For the text-containing cell, return its midpoint in (X, Y) coordinate format. 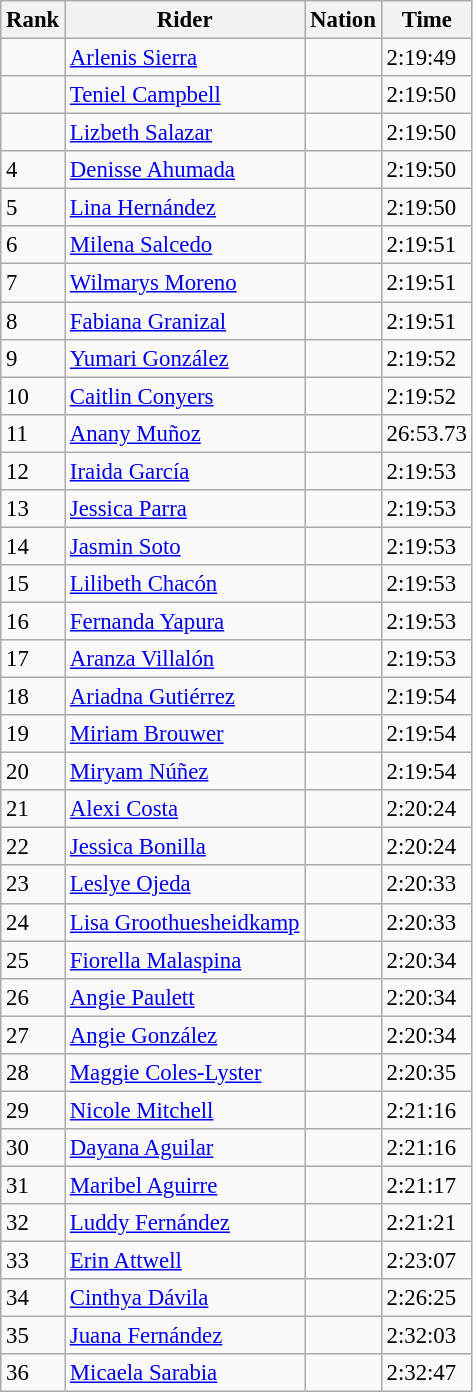
2:19:49 (426, 58)
2:21:21 (426, 1223)
30 (33, 1148)
22 (33, 847)
Lilibeth Chacón (185, 584)
Iraida García (185, 471)
Wilmarys Moreno (185, 283)
28 (33, 1073)
Arlenis Sierra (185, 58)
5 (33, 208)
Jessica Parra (185, 509)
Cinthya Dávila (185, 1298)
Miriam Brouwer (185, 734)
Miryam Núñez (185, 772)
10 (33, 396)
Lisa Groothuesheidkamp (185, 922)
Rider (185, 20)
12 (33, 471)
14 (33, 546)
21 (33, 809)
8 (33, 321)
31 (33, 1185)
Nation (343, 20)
25 (33, 960)
Anany Muñoz (185, 433)
18 (33, 697)
Ariadna Gutiérrez (185, 697)
Lina Hernández (185, 208)
2:32:03 (426, 1336)
Fabiana Granizal (185, 321)
Juana Fernández (185, 1336)
6 (33, 245)
16 (33, 621)
Caitlin Conyers (185, 396)
29 (33, 1110)
Fernanda Yapura (185, 621)
34 (33, 1298)
Angie Paulett (185, 997)
7 (33, 283)
Dayana Aguilar (185, 1148)
Rank (33, 20)
Yumari González (185, 358)
Maggie Coles-Lyster (185, 1073)
2:20:35 (426, 1073)
15 (33, 584)
13 (33, 509)
23 (33, 885)
11 (33, 433)
Aranza Villalón (185, 659)
Teniel Campbell (185, 95)
Maribel Aguirre (185, 1185)
35 (33, 1336)
Leslye Ojeda (185, 885)
17 (33, 659)
32 (33, 1223)
Micaela Sarabia (185, 1373)
Time (426, 20)
36 (33, 1373)
9 (33, 358)
2:32:47 (426, 1373)
24 (33, 922)
Denisse Ahumada (185, 170)
19 (33, 734)
Alexi Costa (185, 809)
Jessica Bonilla (185, 847)
20 (33, 772)
26:53.73 (426, 433)
Lizbeth Salazar (185, 133)
2:21:17 (426, 1185)
2:23:07 (426, 1261)
Jasmin Soto (185, 546)
Luddy Fernández (185, 1223)
Fiorella Malaspina (185, 960)
33 (33, 1261)
Nicole Mitchell (185, 1110)
27 (33, 1035)
26 (33, 997)
Milena Salcedo (185, 245)
Angie González (185, 1035)
Erin Attwell (185, 1261)
4 (33, 170)
2:26:25 (426, 1298)
